Return the [X, Y] coordinate for the center point of the cell that contains the specified text.  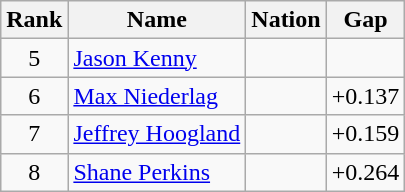
Gap [366, 20]
Max Niederlag [157, 96]
6 [34, 96]
Shane Perkins [157, 172]
+0.137 [366, 96]
+0.264 [366, 172]
5 [34, 58]
Rank [34, 20]
7 [34, 134]
Jeffrey Hoogland [157, 134]
Nation [286, 20]
+0.159 [366, 134]
8 [34, 172]
Jason Kenny [157, 58]
Name [157, 20]
